Return [X, Y] of the center of cell containing provided text 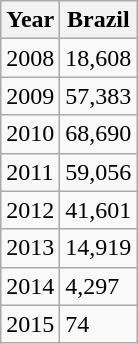
59,056 [98, 172]
74 [98, 324]
41,601 [98, 210]
2010 [30, 134]
2013 [30, 248]
Brazil [98, 20]
68,690 [98, 134]
57,383 [98, 96]
Year [30, 20]
18,608 [98, 58]
2011 [30, 172]
2014 [30, 286]
4,297 [98, 286]
2009 [30, 96]
2012 [30, 210]
2008 [30, 58]
14,919 [98, 248]
2015 [30, 324]
